Return (X, Y) of the center of cell containing provided text 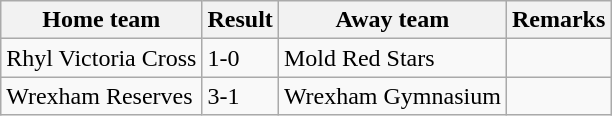
3-1 (240, 96)
Rhyl Victoria Cross (102, 58)
Wrexham Reserves (102, 96)
Away team (392, 20)
Mold Red Stars (392, 58)
Home team (102, 20)
Wrexham Gymnasium (392, 96)
1-0 (240, 58)
Remarks (558, 20)
Result (240, 20)
